Return the [X, Y] coordinate for the center point of the cell that contains the specified text.  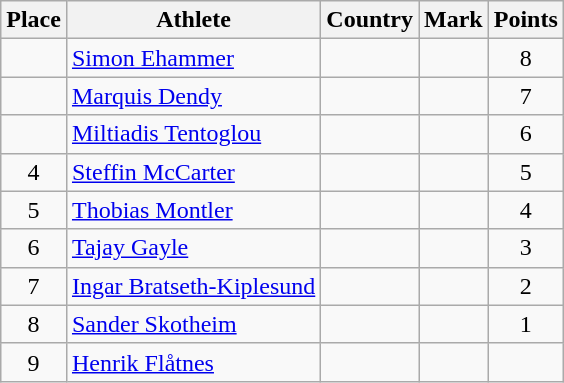
Athlete [193, 20]
Tajay Gayle [193, 248]
Ingar Bratseth-Kiplesund [193, 286]
9 [34, 362]
Place [34, 20]
Points [526, 20]
Marquis Dendy [193, 96]
Mark [454, 20]
Henrik Flåtnes [193, 362]
3 [526, 248]
Thobias Montler [193, 210]
Steffin McCarter [193, 172]
1 [526, 324]
2 [526, 286]
Miltiadis Tentoglou [193, 134]
Simon Ehammer [193, 58]
Country [370, 20]
Sander Skotheim [193, 324]
